Identify which cell holds the provided text, then report its [x, y] central coordinate. 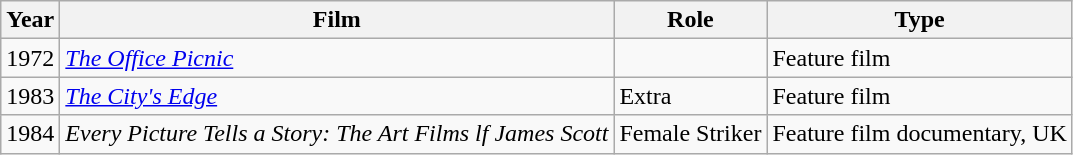
Feature film documentary, UK [920, 134]
Female Striker [690, 134]
1972 [30, 58]
Film [337, 20]
Role [690, 20]
1984 [30, 134]
Year [30, 20]
The City's Edge [337, 96]
The Office Picnic [337, 58]
Extra [690, 96]
Every Picture Tells a Story: The Art Films lf James Scott [337, 134]
1983 [30, 96]
Type [920, 20]
